Locate the cell with the specified text and output its (X, Y) center coordinate. 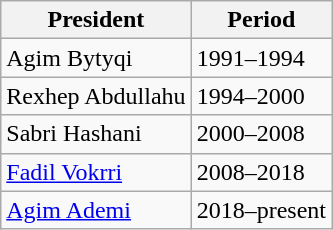
Sabri Hashani (96, 134)
1994–2000 (261, 96)
Rexhep Abdullahu (96, 96)
Agim Bytyqi (96, 58)
2000–2008 (261, 134)
Fadil Vokrri (96, 172)
Agim Ademi (96, 210)
1991–1994 (261, 58)
2018–present (261, 210)
Period (261, 20)
2008–2018 (261, 172)
President (96, 20)
